Determine the [x, y] coordinate at the center of the cell enclosing the given text.  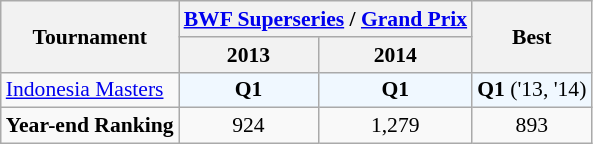
Year-end Ranking [90, 126]
Indonesia Masters [90, 90]
BWF Superseries / Grand Prix [326, 19]
Q1 ('13, '14) [532, 90]
2014 [395, 55]
Best [532, 36]
2013 [249, 55]
893 [532, 126]
1,279 [395, 126]
Tournament [90, 36]
924 [249, 126]
